Return the (x, y) coordinate for the center point of the cell that contains the specified text.  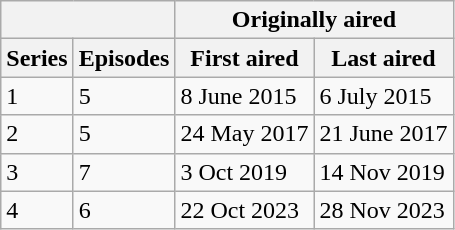
4 (37, 210)
Last aired (384, 58)
8 June 2015 (244, 96)
22 Oct 2023 (244, 210)
Originally aired (314, 20)
First aired (244, 58)
21 June 2017 (384, 134)
14 Nov 2019 (384, 172)
7 (124, 172)
6 July 2015 (384, 96)
1 (37, 96)
Series (37, 58)
3 (37, 172)
6 (124, 210)
28 Nov 2023 (384, 210)
3 Oct 2019 (244, 172)
Episodes (124, 58)
2 (37, 134)
24 May 2017 (244, 134)
